Find where the given text appears and provide that cell's center as [x, y] coordinate. 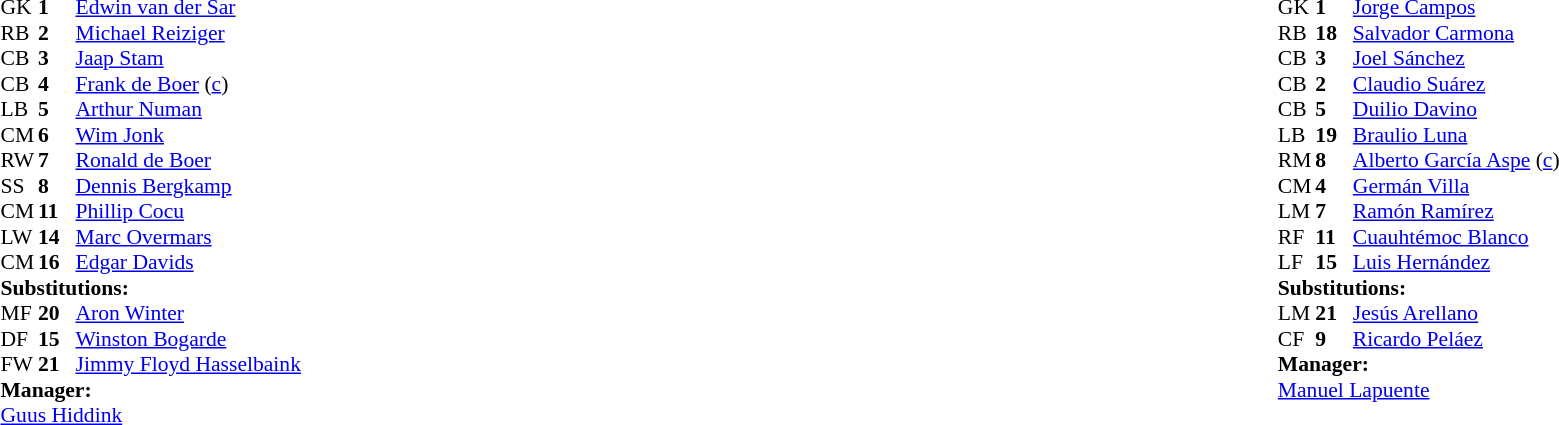
SS [19, 186]
Jaap Stam [188, 59]
MF [19, 313]
Phillip Cocu [188, 211]
RF [1297, 237]
14 [57, 237]
Winston Bogarde [188, 339]
Manager: [150, 390]
DF [19, 339]
Michael Reiziger [188, 33]
Marc Overmars [188, 237]
18 [1334, 33]
16 [57, 263]
Substitutions: [150, 288]
LW [19, 237]
Dennis Bergkamp [188, 186]
Frank de Boer (c) [188, 84]
20 [57, 313]
Aron Winter [188, 313]
6 [57, 135]
Arthur Numan [188, 109]
9 [1334, 339]
19 [1334, 135]
Edgar Davids [188, 263]
Ronald de Boer [188, 161]
RW [19, 161]
Jimmy Floyd Hasselbaink [188, 365]
RM [1297, 161]
FW [19, 365]
CF [1297, 339]
LF [1297, 263]
Wim Jonk [188, 135]
